Scan for the cell matching the given text and deliver its (X, Y) coordinate at center. 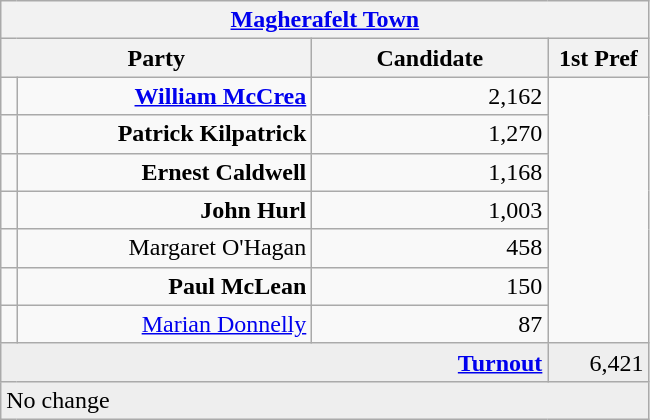
Ernest Caldwell (164, 172)
Patrick Kilpatrick (164, 134)
Candidate (430, 58)
Margaret O'Hagan (164, 248)
Paul McLean (164, 286)
Magherafelt Town (325, 20)
John Hurl (164, 210)
150 (430, 286)
87 (430, 324)
1,168 (430, 172)
Marian Donnelly (164, 324)
No change (325, 400)
Turnout (274, 362)
458 (430, 248)
6,421 (598, 362)
1,270 (430, 134)
1,003 (430, 210)
Party (156, 58)
1st Pref (598, 58)
William McCrea (164, 96)
2,162 (430, 96)
